Locate the cell with the specified text and output its (X, Y) center coordinate. 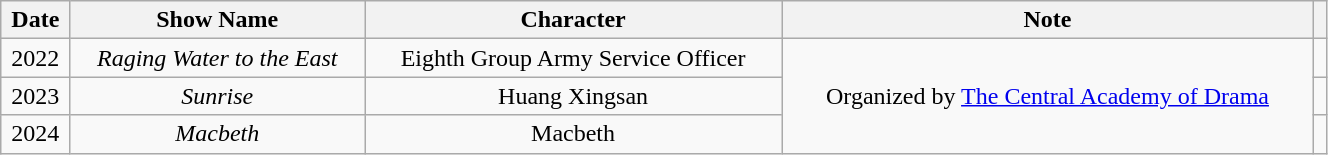
Date (36, 20)
2023 (36, 96)
Raging Water to the East (218, 58)
Organized by The Central Academy of Drama (1048, 96)
Huang Xingsan (574, 96)
Sunrise (218, 96)
Character (574, 20)
Note (1048, 20)
Eighth Group Army Service Officer (574, 58)
Show Name (218, 20)
2024 (36, 134)
2022 (36, 58)
